Capture the cell that displays the provided text and extract its [x, y] central coordinate. 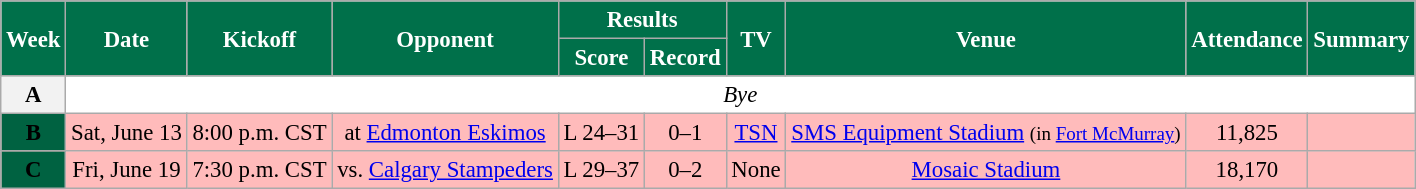
Venue [986, 38]
vs. Calgary Stampeders [445, 170]
0–1 [686, 133]
Record [686, 58]
11,825 [1247, 133]
8:00 p.m. CST [260, 133]
A [34, 95]
Kickoff [260, 38]
L 24–31 [601, 133]
Score [601, 58]
Attendance [1247, 38]
SMS Equipment Stadium (in Fort McMurray) [986, 133]
None [756, 170]
0–2 [686, 170]
Week [34, 38]
18,170 [1247, 170]
Date [126, 38]
7:30 p.m. CST [260, 170]
at Edmonton Eskimos [445, 133]
C [34, 170]
Sat, June 13 [126, 133]
Mosaic Stadium [986, 170]
Results [642, 20]
TV [756, 38]
L 29–37 [601, 170]
Opponent [445, 38]
Bye [740, 95]
B [34, 133]
Fri, June 19 [126, 170]
TSN [756, 133]
Summary [1362, 38]
